Detect which cell encompasses the target text, then output its (x, y) center coordinate. 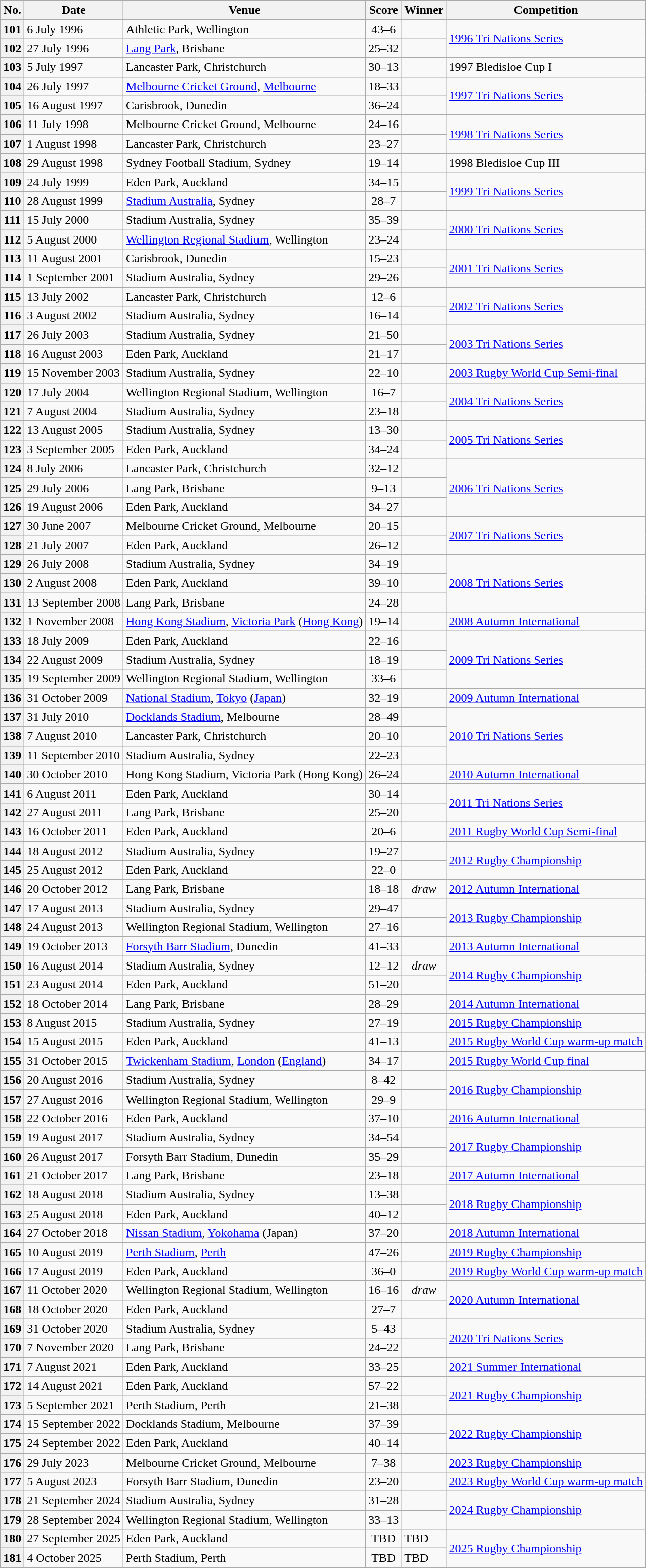
11 October 2020 (74, 1290)
29 July 2006 (74, 488)
22–23 (383, 755)
34–17 (383, 1061)
2009 Autumn International (546, 698)
154 (12, 1042)
20 August 2016 (74, 1080)
23–27 (383, 144)
168 (12, 1309)
2006 Tri Nations Series (546, 488)
Winner (424, 10)
164 (12, 1233)
2008 Autumn International (546, 622)
130 (12, 583)
47–26 (383, 1252)
22–16 (383, 641)
16–7 (383, 392)
2015 Rugby World Cup warm-up match (546, 1042)
35–29 (383, 1156)
12–12 (383, 966)
31–28 (383, 1501)
18 October 2014 (74, 1004)
19 August 2017 (74, 1137)
15 November 2003 (74, 373)
4 October 2025 (74, 1558)
29–26 (383, 278)
28–49 (383, 717)
116 (12, 316)
114 (12, 278)
2021 Rugby Championship (546, 1395)
Nissan Stadium, Yokohama (Japan) (245, 1233)
17 July 2004 (74, 392)
133 (12, 641)
13 September 2008 (74, 602)
115 (12, 297)
5 August 2000 (74, 239)
108 (12, 163)
117 (12, 335)
6 July 1996 (74, 29)
179 (12, 1520)
24 August 2013 (74, 927)
25–32 (383, 48)
36–0 (383, 1271)
13 August 2005 (74, 430)
2001 Tri Nations Series (546, 268)
113 (12, 259)
2024 Rugby Championship (546, 1510)
8 August 2015 (74, 1023)
150 (12, 966)
174 (12, 1424)
24–28 (383, 602)
22 October 2016 (74, 1118)
30 June 2007 (74, 526)
Competition (546, 10)
2005 Tri Nations Series (546, 440)
29 July 2023 (74, 1463)
2004 Tri Nations Series (546, 402)
27–16 (383, 927)
18–18 (383, 889)
36–24 (383, 105)
34–54 (383, 1137)
34–19 (383, 564)
120 (12, 392)
28–7 (383, 201)
24 September 2022 (74, 1443)
17 August 2019 (74, 1271)
25 August 2012 (74, 870)
28 August 1999 (74, 201)
7 November 2020 (74, 1348)
15–23 (383, 259)
157 (12, 1099)
1997 Tri Nations Series (546, 96)
24–16 (383, 125)
18–19 (383, 660)
2018 Autumn International (546, 1233)
16 October 2011 (74, 831)
129 (12, 564)
162 (12, 1195)
33–6 (383, 679)
176 (12, 1463)
106 (12, 125)
104 (12, 86)
5 September 2021 (74, 1405)
103 (12, 67)
27 August 2011 (74, 812)
178 (12, 1501)
16 August 2014 (74, 966)
15 July 2000 (74, 220)
102 (12, 48)
30–14 (383, 793)
30–13 (383, 67)
2017 Autumn International (546, 1176)
177 (12, 1482)
21–50 (383, 335)
101 (12, 29)
29–47 (383, 908)
2021 Summer International (546, 1367)
138 (12, 736)
128 (12, 545)
28 September 2024 (74, 1520)
26 July 2008 (74, 564)
1999 Tri Nations Series (546, 191)
15 August 2015 (74, 1042)
34–27 (383, 507)
22–0 (383, 870)
144 (12, 851)
2015 Rugby Championship (546, 1023)
1 November 2008 (74, 622)
11 August 2001 (74, 259)
124 (12, 468)
2009 Tri Nations Series (546, 660)
2007 Tri Nations Series (546, 535)
24 July 1999 (74, 182)
2023 Rugby Championship (546, 1463)
43–6 (383, 29)
11 July 1998 (74, 125)
28–29 (383, 1004)
1998 Tri Nations Series (546, 134)
5 August 2023 (74, 1482)
141 (12, 793)
40–14 (383, 1443)
No. (12, 10)
26 July 2003 (74, 335)
173 (12, 1405)
Athletic Park, Wellington (245, 29)
16–14 (383, 316)
2015 Rugby World Cup final (546, 1061)
131 (12, 602)
20–15 (383, 526)
112 (12, 239)
156 (12, 1080)
158 (12, 1118)
2025 Rugby Championship (546, 1548)
180 (12, 1539)
139 (12, 755)
27 October 2018 (74, 1233)
21 July 2007 (74, 545)
7 August 2004 (74, 411)
21–38 (383, 1405)
2013 Autumn International (546, 946)
155 (12, 1061)
22 August 2009 (74, 660)
5–43 (383, 1329)
134 (12, 660)
142 (12, 812)
125 (12, 488)
3 September 2005 (74, 449)
2022 Rugby Championship (546, 1433)
153 (12, 1023)
2003 Rugby World Cup Semi-final (546, 373)
34–24 (383, 449)
Twickenham Stadium, London (England) (245, 1061)
32–19 (383, 698)
11 September 2010 (74, 755)
135 (12, 679)
27 September 2025 (74, 1539)
Venue (245, 10)
2011 Rugby World Cup Semi-final (546, 831)
170 (12, 1348)
20–10 (383, 736)
105 (12, 105)
37–39 (383, 1424)
22–10 (383, 373)
1998 Bledisloe Cup III (546, 163)
29 August 1998 (74, 163)
2012 Autumn International (546, 889)
2 August 2008 (74, 583)
29–9 (383, 1099)
118 (12, 354)
34–15 (383, 182)
127 (12, 526)
143 (12, 831)
27–19 (383, 1023)
13 July 2002 (74, 297)
2018 Rugby Championship (546, 1204)
147 (12, 908)
172 (12, 1386)
26–24 (383, 774)
18–33 (383, 86)
21–17 (383, 354)
2016 Autumn International (546, 1118)
20–6 (383, 831)
12–6 (383, 297)
121 (12, 411)
2002 Tri Nations Series (546, 306)
21 September 2024 (74, 1501)
2003 Tri Nations Series (546, 344)
165 (12, 1252)
161 (12, 1176)
8 July 2006 (74, 468)
167 (12, 1290)
159 (12, 1137)
132 (12, 622)
166 (12, 1271)
1 August 1998 (74, 144)
39–10 (383, 583)
2013 Rugby Championship (546, 918)
40–12 (383, 1214)
9–13 (383, 488)
30 October 2010 (74, 774)
13–30 (383, 430)
136 (12, 698)
163 (12, 1214)
2019 Rugby World Cup warm-up match (546, 1271)
35–39 (383, 220)
2014 Rugby Championship (546, 975)
2023 Rugby World Cup warm-up match (546, 1482)
123 (12, 449)
21 October 2017 (74, 1176)
149 (12, 946)
19 October 2013 (74, 946)
7 August 2010 (74, 736)
126 (12, 507)
122 (12, 430)
23 August 2014 (74, 985)
27 August 2016 (74, 1099)
2020 Autumn International (546, 1300)
19 September 2009 (74, 679)
169 (12, 1329)
181 (12, 1558)
18 August 2018 (74, 1195)
19 August 2006 (74, 507)
6 August 2011 (74, 793)
27 July 1996 (74, 48)
146 (12, 889)
160 (12, 1156)
Sydney Football Stadium, Sydney (245, 163)
2019 Rugby Championship (546, 1252)
25 August 2018 (74, 1214)
41–13 (383, 1042)
2000 Tri Nations Series (546, 229)
26–12 (383, 545)
107 (12, 144)
25–20 (383, 812)
23–20 (383, 1482)
110 (12, 201)
151 (12, 985)
140 (12, 774)
2011 Tri Nations Series (546, 803)
1996 Tri Nations Series (546, 39)
111 (12, 220)
2017 Rugby Championship (546, 1147)
18 July 2009 (74, 641)
33–25 (383, 1367)
7 August 2021 (74, 1367)
16 August 1997 (74, 105)
3 August 2002 (74, 316)
31 July 2010 (74, 717)
37–10 (383, 1118)
8–42 (383, 1080)
31 October 2009 (74, 698)
26 August 2017 (74, 1156)
2010 Autumn International (546, 774)
1997 Bledisloe Cup I (546, 67)
109 (12, 182)
23–24 (383, 239)
145 (12, 870)
24–22 (383, 1348)
National Stadium, Tokyo (Japan) (245, 698)
5 July 1997 (74, 67)
148 (12, 927)
20 October 2012 (74, 889)
7–38 (383, 1463)
17 August 2013 (74, 908)
13–38 (383, 1195)
137 (12, 717)
Score (383, 10)
2012 Rugby Championship (546, 861)
37–20 (383, 1233)
26 July 1997 (74, 86)
51–20 (383, 985)
152 (12, 1004)
175 (12, 1443)
27–7 (383, 1309)
171 (12, 1367)
1 September 2001 (74, 278)
18 August 2012 (74, 851)
18 October 2020 (74, 1309)
Date (74, 10)
16–16 (383, 1290)
14 August 2021 (74, 1386)
41–33 (383, 946)
31 October 2015 (74, 1061)
119 (12, 373)
31 October 2020 (74, 1329)
2014 Autumn International (546, 1004)
10 August 2019 (74, 1252)
15 September 2022 (74, 1424)
2016 Rugby Championship (546, 1090)
2010 Tri Nations Series (546, 736)
16 August 2003 (74, 354)
2008 Tri Nations Series (546, 583)
33–13 (383, 1520)
57–22 (383, 1386)
2020 Tri Nations Series (546, 1338)
19–27 (383, 851)
32–12 (383, 468)
